Search for the cell housing the specified text and yield its (x, y) center coordinate. 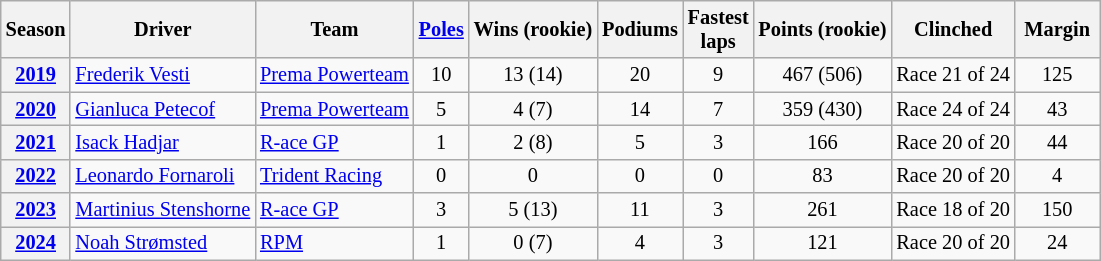
2024 (36, 243)
Martinius Stenshorne (162, 210)
2 (8) (533, 142)
166 (823, 142)
2020 (36, 109)
4 (7) (533, 109)
43 (1058, 109)
359 (430) (823, 109)
44 (1058, 142)
13 (14) (533, 75)
467 (506) (823, 75)
14 (640, 109)
Podiums (640, 29)
Trident Racing (334, 176)
9 (718, 75)
10 (442, 75)
Points (rookie) (823, 29)
20 (640, 75)
121 (823, 243)
Noah Strømsted (162, 243)
Clinched (952, 29)
Team (334, 29)
24 (1058, 243)
RPM (334, 243)
125 (1058, 75)
Season (36, 29)
Driver (162, 29)
Wins (rookie) (533, 29)
Isack Hadjar (162, 142)
Race 21 of 24 (952, 75)
11 (640, 210)
2023 (36, 210)
Fastest laps (718, 29)
2022 (36, 176)
5 (13) (533, 210)
261 (823, 210)
Poles (442, 29)
Margin (1058, 29)
Leonardo Fornaroli (162, 176)
Race 24 of 24 (952, 109)
Gianluca Petecof (162, 109)
0 (7) (533, 243)
83 (823, 176)
Race 18 of 20 (952, 210)
2021 (36, 142)
7 (718, 109)
Frederik Vesti (162, 75)
2019 (36, 75)
150 (1058, 210)
